For the text-containing cell, return its midpoint in (x, y) coordinate format. 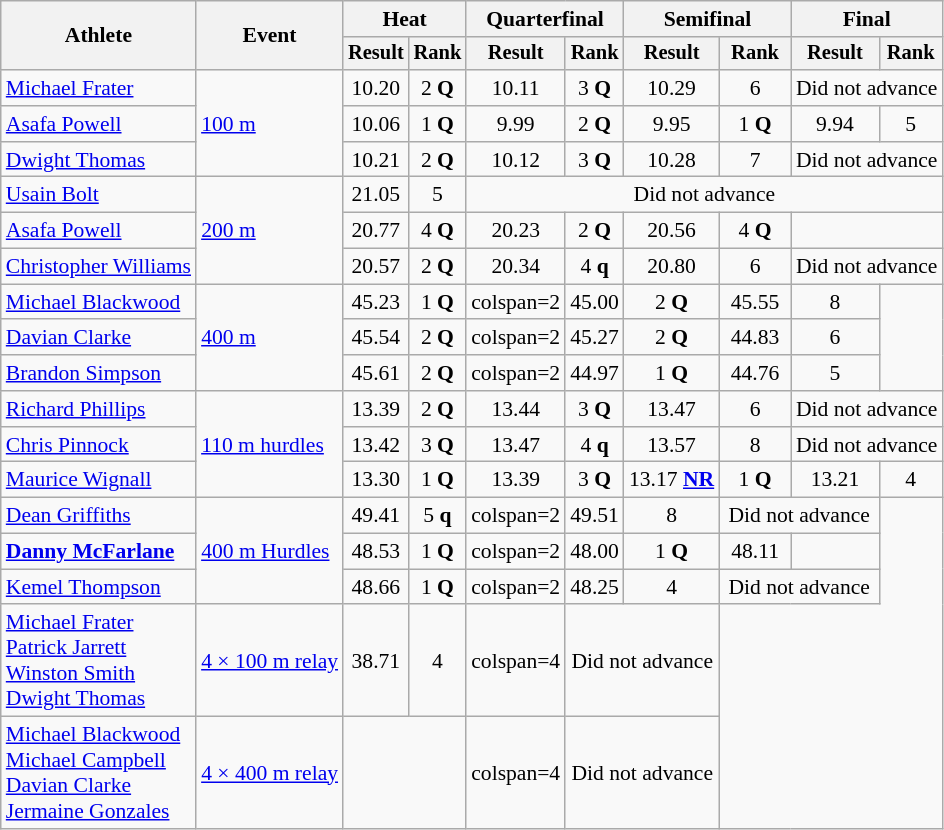
Athlete (98, 36)
Davian Clarke (98, 338)
10.11 (516, 88)
Michael BlackwoodMichael CampbellDavian ClarkeJermaine Gonzales (98, 773)
44.97 (594, 373)
Chris Pinnock (98, 445)
13.30 (376, 480)
20.80 (672, 267)
Dwight Thomas (98, 160)
45.55 (755, 302)
5 q (438, 516)
45.61 (376, 373)
13.17 NR (672, 480)
400 m Hurdles (270, 552)
Dean Griffiths (98, 516)
110 m hurdles (270, 444)
4 × 100 m relay (270, 661)
48.66 (376, 587)
13.21 (835, 480)
49.51 (594, 516)
20.57 (376, 267)
45.00 (594, 302)
38.71 (376, 661)
Heat (404, 19)
Michael FraterPatrick JarrettWinston SmithDwight Thomas (98, 661)
13.42 (376, 445)
Michael Blackwood (98, 302)
Danny McFarlane (98, 552)
49.41 (376, 516)
48.53 (376, 552)
10.21 (376, 160)
45.54 (376, 338)
Final (867, 19)
Quarterfinal (545, 19)
10.20 (376, 88)
20.77 (376, 231)
48.11 (755, 552)
44.76 (755, 373)
48.00 (594, 552)
20.34 (516, 267)
Event (270, 36)
9.99 (516, 124)
10.12 (516, 160)
10.29 (672, 88)
21.05 (376, 195)
45.27 (594, 338)
Maurice Wignall (98, 480)
13.44 (516, 409)
Brandon Simpson (98, 373)
Christopher Williams (98, 267)
400 m (270, 338)
10.06 (376, 124)
Kemel Thompson (98, 587)
9.94 (835, 124)
10.28 (672, 160)
Semifinal (708, 19)
48.25 (594, 587)
20.23 (516, 231)
4 × 400 m relay (270, 773)
Richard Phillips (98, 409)
100 m (270, 124)
Michael Frater (98, 88)
7 (755, 160)
20.56 (672, 231)
44.83 (755, 338)
Usain Bolt (98, 195)
13.57 (672, 445)
45.23 (376, 302)
9.95 (672, 124)
200 m (270, 230)
